Extract the [X, Y] coordinate from the center of the cell holding the provided text.  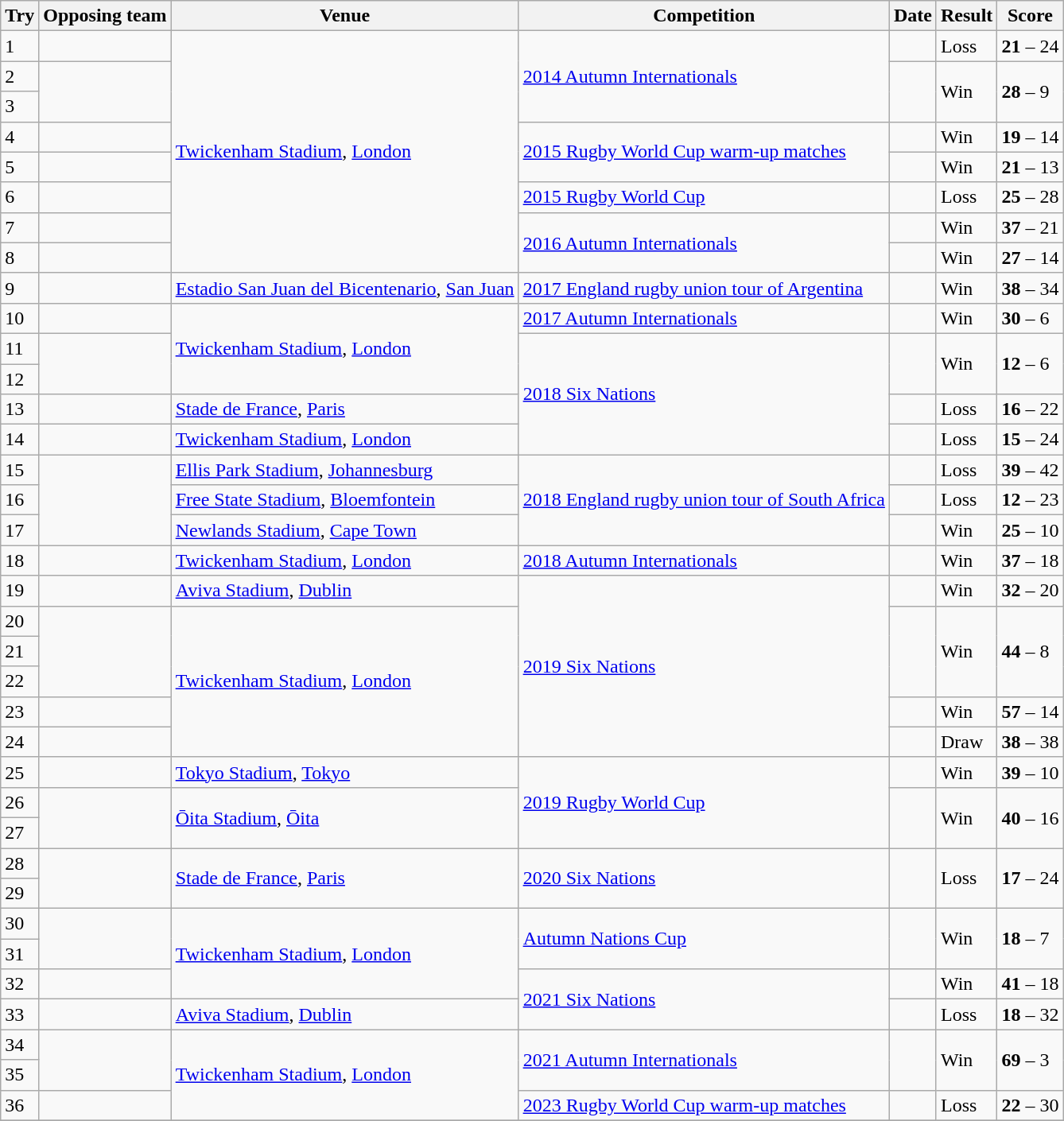
8 [20, 258]
6 [20, 197]
Competition [704, 16]
31 [20, 954]
18 – 7 [1031, 939]
21 – 13 [1031, 167]
41 – 18 [1031, 984]
35 [20, 1075]
25 [20, 772]
Estadio San Juan del Bicentenario, San Juan [345, 288]
2017 England rugby union tour of Argentina [704, 288]
69 – 3 [1031, 1060]
18 [20, 560]
44 – 8 [1031, 651]
Ellis Park Stadium, Johannesburg [345, 470]
16 – 22 [1031, 409]
22 – 30 [1031, 1105]
Free State Stadium, Bloemfontein [345, 500]
2020 Six Nations [704, 878]
28 [20, 863]
20 [20, 621]
37 – 21 [1031, 227]
30 – 6 [1031, 318]
Opposing team [105, 16]
10 [20, 318]
13 [20, 409]
2019 Rugby World Cup [704, 802]
28 – 9 [1031, 91]
38 – 34 [1031, 288]
15 [20, 470]
24 [20, 742]
Try [20, 16]
2 [20, 76]
Date [913, 16]
Tokyo Stadium, Tokyo [345, 772]
17 – 24 [1031, 878]
15 – 24 [1031, 440]
Ōita Stadium, Ōita [345, 817]
33 [20, 1014]
57 – 14 [1031, 712]
11 [20, 348]
21 [20, 651]
2021 Six Nations [704, 999]
12 [20, 379]
25 – 28 [1031, 197]
2021 Autumn Internationals [704, 1060]
2023 Rugby World Cup warm-up matches [704, 1105]
2018 Autumn Internationals [704, 560]
34 [20, 1045]
Score [1031, 16]
Draw [966, 742]
39 – 10 [1031, 772]
21 – 24 [1031, 46]
16 [20, 500]
2016 Autumn Internationals [704, 242]
1 [20, 46]
2014 Autumn Internationals [704, 76]
32 [20, 984]
17 [20, 530]
4 [20, 137]
19 [20, 591]
37 – 18 [1031, 560]
12 – 23 [1031, 500]
14 [20, 440]
38 – 38 [1031, 742]
Autumn Nations Cup [704, 939]
29 [20, 894]
3 [20, 107]
36 [20, 1105]
32 – 20 [1031, 591]
27 – 14 [1031, 258]
2017 Autumn Internationals [704, 318]
18 – 32 [1031, 1014]
5 [20, 167]
30 [20, 924]
39 – 42 [1031, 470]
26 [20, 802]
25 – 10 [1031, 530]
12 – 6 [1031, 363]
40 – 16 [1031, 817]
Result [966, 16]
7 [20, 227]
19 – 14 [1031, 137]
Venue [345, 16]
23 [20, 712]
2015 Rugby World Cup [704, 197]
2019 Six Nations [704, 666]
22 [20, 681]
2018 England rugby union tour of South Africa [704, 500]
27 [20, 832]
2018 Six Nations [704, 394]
2015 Rugby World Cup warm-up matches [704, 152]
Newlands Stadium, Cape Town [345, 530]
9 [20, 288]
